Detect which cell encompasses the target text, then output its [x, y] center coordinate. 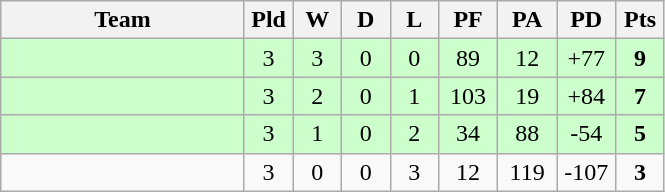
PF [468, 20]
PD [586, 20]
W [318, 20]
+84 [586, 96]
119 [528, 172]
D [366, 20]
88 [528, 134]
-54 [586, 134]
PA [528, 20]
103 [468, 96]
89 [468, 58]
9 [640, 58]
7 [640, 96]
L [414, 20]
-107 [586, 172]
Team [123, 20]
Pld [268, 20]
+77 [586, 58]
5 [640, 134]
34 [468, 134]
Pts [640, 20]
19 [528, 96]
